For the text-containing cell, return its midpoint in (x, y) coordinate format. 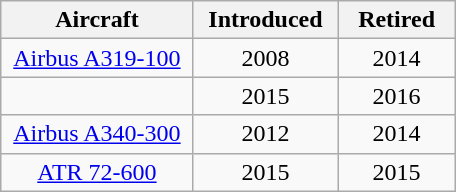
Introduced (265, 20)
2012 (265, 134)
2016 (397, 96)
ATR 72-600 (96, 172)
Airbus A340-300 (96, 134)
Airbus A319-100 (96, 58)
2008 (265, 58)
Retired (397, 20)
Aircraft (96, 20)
